Provide the (x, y) coordinate of the cell's center where the given text is located.  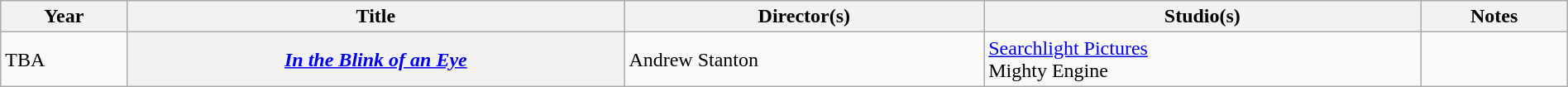
Searchlight PicturesMighty Engine (1202, 60)
Title (375, 17)
Director(s) (804, 17)
Year (65, 17)
TBA (65, 60)
Notes (1494, 17)
In the Blink of an Eye (375, 60)
Andrew Stanton (804, 60)
Studio(s) (1202, 17)
